Provide the (x, y) coordinate of the cell's center where the given text is located.  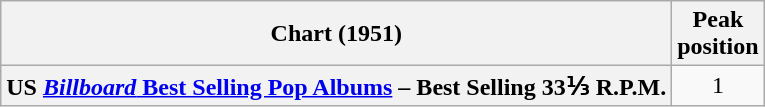
Chart (1951) (336, 34)
1 (718, 86)
Peakposition (718, 34)
US Billboard Best Selling Pop Albums – Best Selling 33⅓ R.P.M. (336, 86)
